Scan for the cell matching the given text and deliver its (x, y) coordinate at center. 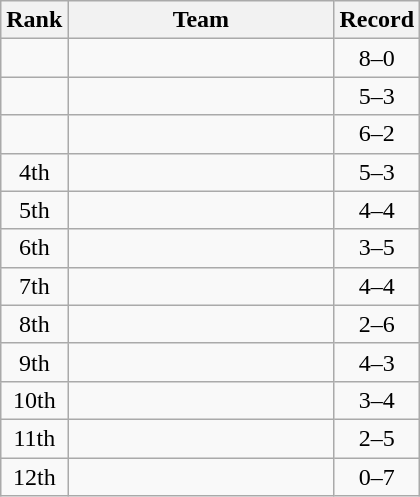
3–5 (377, 248)
Team (201, 20)
6th (34, 248)
9th (34, 362)
4–3 (377, 362)
5th (34, 210)
10th (34, 400)
0–7 (377, 477)
4th (34, 172)
2–6 (377, 324)
2–5 (377, 438)
3–4 (377, 400)
Rank (34, 20)
Record (377, 20)
8–0 (377, 58)
8th (34, 324)
6–2 (377, 134)
11th (34, 438)
12th (34, 477)
7th (34, 286)
